Identify which cell holds the provided text, then report its [X, Y] central coordinate. 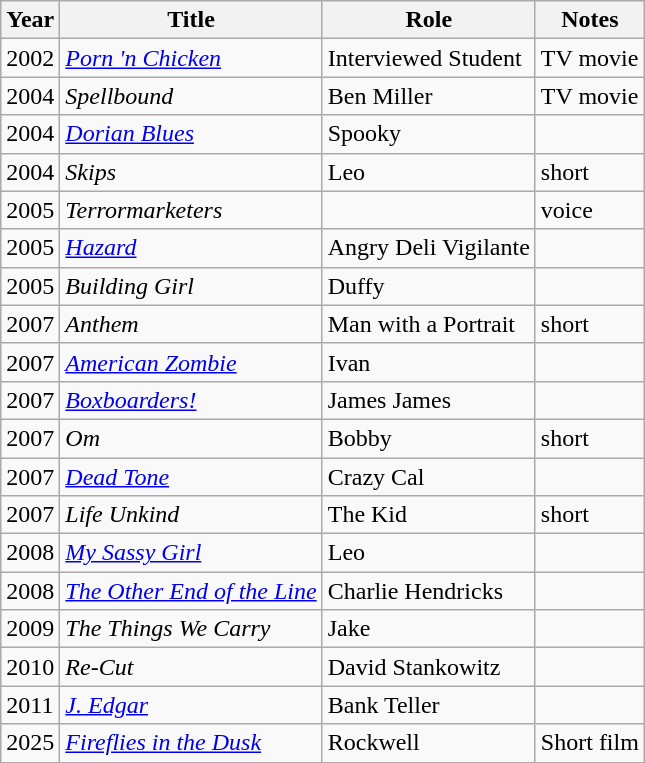
Building Girl [191, 286]
Interviewed Student [428, 58]
Porn 'n Chicken [191, 58]
The Other End of the Line [191, 591]
Title [191, 20]
My Sassy Girl [191, 553]
Skips [191, 172]
Role [428, 20]
J. Edgar [191, 705]
voice [590, 210]
Spellbound [191, 96]
Ivan [428, 362]
Life Unkind [191, 515]
Terrormarketers [191, 210]
Dorian Blues [191, 134]
Charlie Hendricks [428, 591]
Bobby [428, 438]
The Things We Carry [191, 629]
Man with a Portrait [428, 324]
Boxboarders! [191, 400]
James James [428, 400]
Dead Tone [191, 477]
Ben Miller [428, 96]
Short film [590, 743]
Fireflies in the Dusk [191, 743]
2011 [30, 705]
American Zombie [191, 362]
Hazard [191, 248]
Bank Teller [428, 705]
Crazy Cal [428, 477]
Re-Cut [191, 667]
The Kid [428, 515]
Anthem [191, 324]
Spooky [428, 134]
David Stankowitz [428, 667]
2009 [30, 629]
Om [191, 438]
2002 [30, 58]
Duffy [428, 286]
2025 [30, 743]
Jake [428, 629]
Angry Deli Vigilante [428, 248]
Notes [590, 20]
Year [30, 20]
Rockwell [428, 743]
2010 [30, 667]
